Capture the cell that displays the provided text and extract its (X, Y) central coordinate. 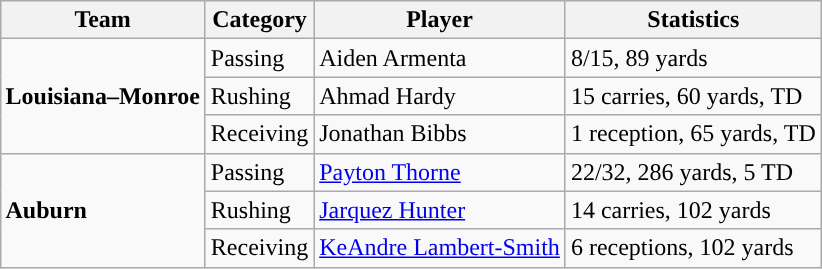
Auburn (102, 210)
KeAndre Lambert-Smith (440, 248)
Team (102, 20)
15 carries, 60 yards, TD (693, 96)
Jarquez Hunter (440, 210)
Aiden Armenta (440, 58)
Statistics (693, 20)
Louisiana–Monroe (102, 96)
Payton Thorne (440, 172)
1 reception, 65 yards, TD (693, 134)
Category (259, 20)
6 receptions, 102 yards (693, 248)
Ahmad Hardy (440, 96)
22/32, 286 yards, 5 TD (693, 172)
Player (440, 20)
14 carries, 102 yards (693, 210)
Jonathan Bibbs (440, 134)
8/15, 89 yards (693, 58)
